For the text-containing cell, return its midpoint in (X, Y) coordinate format. 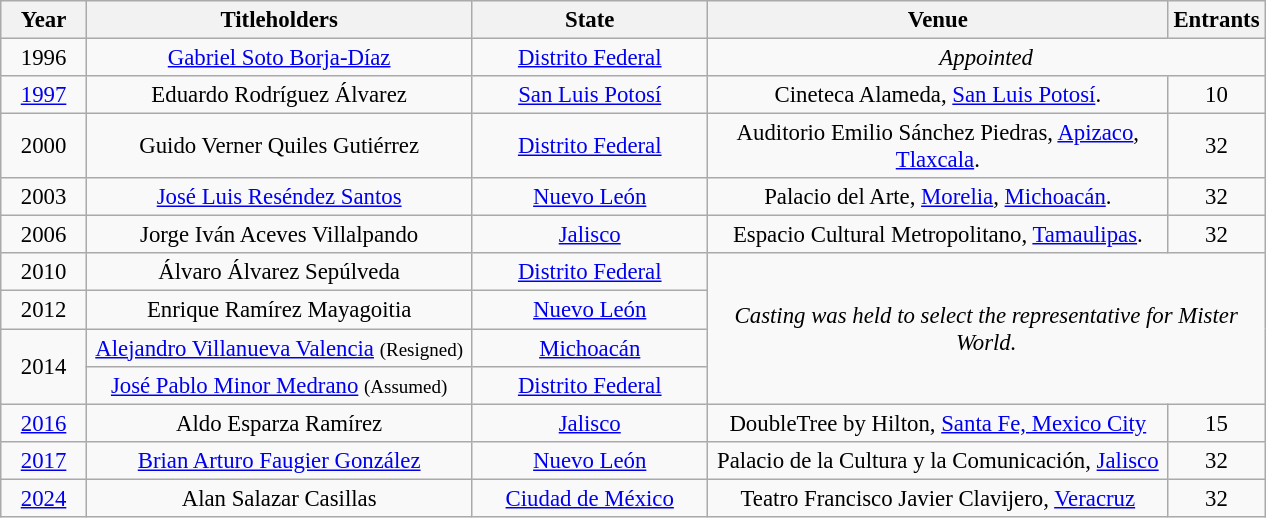
1997 (44, 95)
José Pablo Minor Medrano (Assumed) (279, 385)
Alan Salazar Casillas (279, 498)
Álvaro Álvarez Sepúlveda (279, 273)
Venue (938, 20)
Guido Verner Quiles Gutiérrez (279, 146)
Aldo Esparza Ramírez (279, 423)
2016 (44, 423)
Titleholders (279, 20)
Enrique Ramírez Mayagoitia (279, 310)
Teatro Francisco Javier Clavijero, Veracruz (938, 498)
Palacio de la Cultura y la Comunicación, Jalisco (938, 460)
2003 (44, 197)
Alejandro Villanueva Valencia (Resigned) (279, 348)
15 (1216, 423)
2024 (44, 498)
Appointed (986, 58)
Casting was held to select the representative for Mister World. (986, 329)
Espacio Cultural Metropolitano, Tamaulipas. (938, 235)
2010 (44, 273)
Gabriel Soto Borja-Díaz (279, 58)
2012 (44, 310)
Michoacán (590, 348)
Ciudad de México (590, 498)
Brian Arturo Faugier González (279, 460)
DoubleTree by Hilton, Santa Fe, Mexico City (938, 423)
Palacio del Arte, Morelia, Michoacán. (938, 197)
10 (1216, 95)
Eduardo Rodríguez Álvarez (279, 95)
1996 (44, 58)
Year (44, 20)
Cineteca Alameda, San Luis Potosí. (938, 95)
Auditorio Emilio Sánchez Piedras, Apizaco, Tlaxcala. (938, 146)
2017 (44, 460)
State (590, 20)
Entrants (1216, 20)
José Luis Reséndez Santos (279, 197)
2014 (44, 366)
Jorge Iván Aceves Villalpando (279, 235)
2000 (44, 146)
2006 (44, 235)
San Luis Potosí (590, 95)
